Output the [x, y] coordinate of the center of the cell containing the given text.  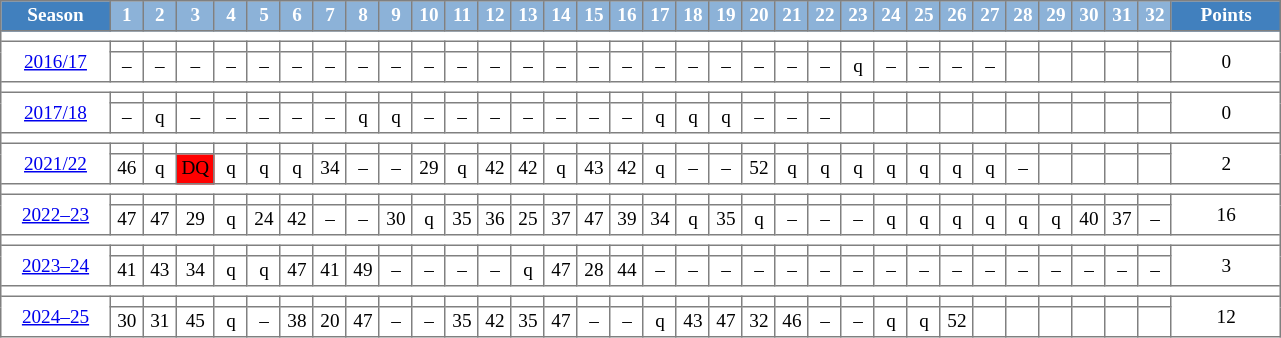
6 [296, 16]
Season [56, 16]
44 [626, 271]
36 [494, 220]
26 [956, 16]
2022–23 [56, 214]
DQ [195, 169]
40 [1088, 220]
2023–24 [56, 265]
23 [858, 16]
15 [594, 16]
18 [692, 16]
38 [296, 322]
8 [362, 16]
27 [990, 16]
21 [792, 16]
4 [230, 16]
45 [195, 322]
5 [264, 16]
2016/17 [56, 61]
19 [726, 16]
7 [330, 16]
49 [362, 271]
13 [528, 16]
14 [560, 16]
1 [126, 16]
2017/18 [56, 112]
17 [660, 16]
9 [396, 16]
2024–25 [56, 316]
2021/22 [56, 163]
39 [626, 220]
Points [1226, 16]
22 [824, 16]
10 [428, 16]
11 [462, 16]
